Find where the given text appears and provide that cell's center as [x, y] coordinate. 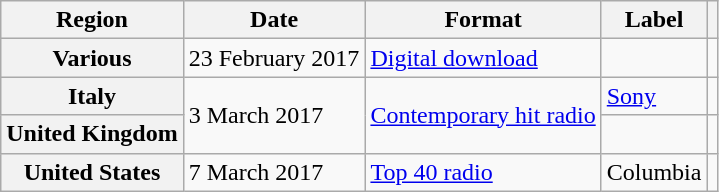
23 February 2017 [274, 58]
Format [483, 20]
Region [92, 20]
Contemporary hit radio [483, 115]
Various [92, 58]
United Kingdom [92, 134]
Italy [92, 96]
Digital download [483, 58]
Columbia [654, 172]
3 March 2017 [274, 115]
Date [274, 20]
7 March 2017 [274, 172]
Top 40 radio [483, 172]
United States [92, 172]
Label [654, 20]
Sony [654, 96]
